Search for the cell housing the specified text and yield its (x, y) center coordinate. 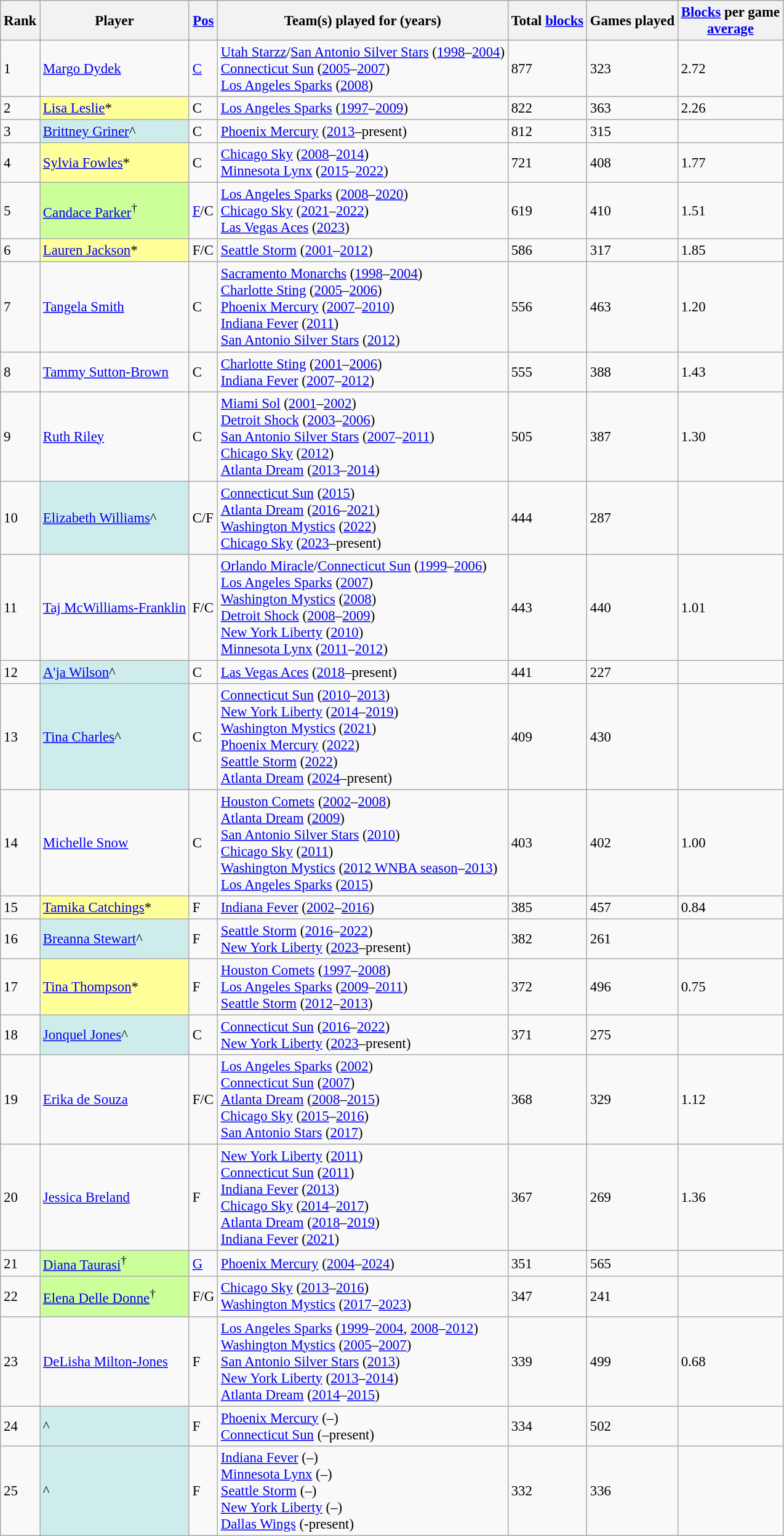
457 (632, 908)
19 (20, 1100)
336 (632, 1490)
505 (547, 436)
Seattle Storm (2001–2012) (362, 250)
227 (632, 672)
Miami Sol (2001–2002)Detroit Shock (2003–2006)San Antonio Silver Stars (2007–2011)Chicago Sky (2012)Atlanta Dream (2013–2014) (362, 436)
23 (20, 1361)
1.20 (730, 307)
1.12 (730, 1100)
323 (632, 69)
443 (547, 607)
463 (632, 307)
2.72 (730, 69)
Sacramento Monarchs (1998–2004)Charlotte Sting (2005–2006)Phoenix Mercury (2007–2010)Indiana Fever (2011)San Antonio Silver Stars (2012) (362, 307)
Lisa Leslie* (114, 108)
269 (632, 1198)
315 (632, 132)
275 (632, 1035)
334 (547, 1426)
0.68 (730, 1361)
371 (547, 1035)
822 (547, 108)
G (203, 1263)
Games played (632, 21)
Chicago Sky (2013–2016)Washington Mystics (2017–2023) (362, 1297)
Sylvia Fowles* (114, 162)
Los Angeles Sparks (2008–2020)Chicago Sky (2021–2022)Las Vegas Aces (2023) (362, 211)
408 (632, 162)
496 (632, 987)
21 (20, 1263)
Indiana Fever (–)Minnesota Lynx (–)Seattle Storm (–)New York Liberty (–)Dallas Wings (-present) (362, 1490)
388 (632, 372)
332 (547, 1490)
0.75 (730, 987)
Phoenix Mercury (2013–present) (362, 132)
556 (547, 307)
329 (632, 1100)
Chicago Sky (2008–2014)Minnesota Lynx (2015–2022) (362, 162)
Pos (203, 21)
367 (547, 1198)
Los Angeles Sparks (1997–2009) (362, 108)
Total blocks (547, 21)
DeLisha Milton-Jones (114, 1361)
Connecticut Sun (2015)Atlanta Dream (2016–2021)Washington Mystics (2022)Chicago Sky (2023–present) (362, 518)
440 (632, 607)
12 (20, 672)
Brittney Griner^ (114, 132)
317 (632, 250)
Indiana Fever (2002–2016) (362, 908)
368 (547, 1100)
387 (632, 436)
402 (632, 843)
Margo Dydek (114, 69)
Ruth Riley (114, 436)
10 (20, 518)
363 (632, 108)
351 (547, 1263)
13 (20, 737)
Phoenix Mercury (2004–2024) (362, 1263)
Candace Parker† (114, 211)
Phoenix Mercury (–)Connecticut Sun (–present) (362, 1426)
Jessica Breland (114, 1198)
Diana Taurasi† (114, 1263)
1.01 (730, 607)
1.43 (730, 372)
Elizabeth Williams^ (114, 518)
Las Vegas Aces (2018–present) (362, 672)
721 (547, 162)
Tina Thompson* (114, 987)
Utah Starzz/San Antonio Silver Stars (1998–2004)Connecticut Sun (2005–2007)Los Angeles Sparks (2008) (362, 69)
18 (20, 1035)
0.84 (730, 908)
Elena Delle Donne† (114, 1297)
Player (114, 21)
Jonquel Jones^ (114, 1035)
Rank (20, 21)
430 (632, 737)
1.36 (730, 1198)
Tangela Smith (114, 307)
441 (547, 672)
382 (547, 939)
5 (20, 211)
1.30 (730, 436)
Blocks per gameaverage (730, 21)
20 (20, 1198)
Taj McWilliams-Franklin (114, 607)
586 (547, 250)
22 (20, 1297)
15 (20, 908)
8 (20, 372)
565 (632, 1263)
1 (20, 69)
372 (547, 987)
Breanna Stewart^ (114, 939)
2.26 (730, 108)
1.77 (730, 162)
409 (547, 737)
Michelle Snow (114, 843)
25 (20, 1490)
1.85 (730, 250)
Team(s) played for (years) (362, 21)
Los Angeles Sparks (2002)Connecticut Sun (2007)Atlanta Dream (2008–2015)Chicago Sky (2015–2016)San Antonio Stars (2017) (362, 1100)
410 (632, 211)
New York Liberty (2011)Connecticut Sun (2011)Indiana Fever (2013)Chicago Sky (2014–2017)Atlanta Dream (2018–2019)Indiana Fever (2021) (362, 1198)
1.00 (730, 843)
1.51 (730, 211)
16 (20, 939)
877 (547, 69)
385 (547, 908)
7 (20, 307)
502 (632, 1426)
11 (20, 607)
F/G (203, 1297)
261 (632, 939)
339 (547, 1361)
4 (20, 162)
Connecticut Sun (2016–2022)New York Liberty (2023–present) (362, 1035)
287 (632, 518)
9 (20, 436)
Charlotte Sting (2001–2006)Indiana Fever (2007–2012) (362, 372)
2 (20, 108)
17 (20, 987)
241 (632, 1297)
Erika de Souza (114, 1100)
444 (547, 518)
Houston Comets (1997–2008)Los Angeles Sparks (2009–2011)Seattle Storm (2012–2013) (362, 987)
403 (547, 843)
619 (547, 211)
499 (632, 1361)
3 (20, 132)
24 (20, 1426)
Tina Charles^ (114, 737)
Lauren Jackson* (114, 250)
Seattle Storm (2016–2022)New York Liberty (2023–present) (362, 939)
A'ja Wilson^ (114, 672)
347 (547, 1297)
Tammy Sutton-Brown (114, 372)
555 (547, 372)
6 (20, 250)
812 (547, 132)
Tamika Catchings* (114, 908)
C/F (203, 518)
14 (20, 843)
